For the text-containing cell, return its midpoint in [X, Y] coordinate format. 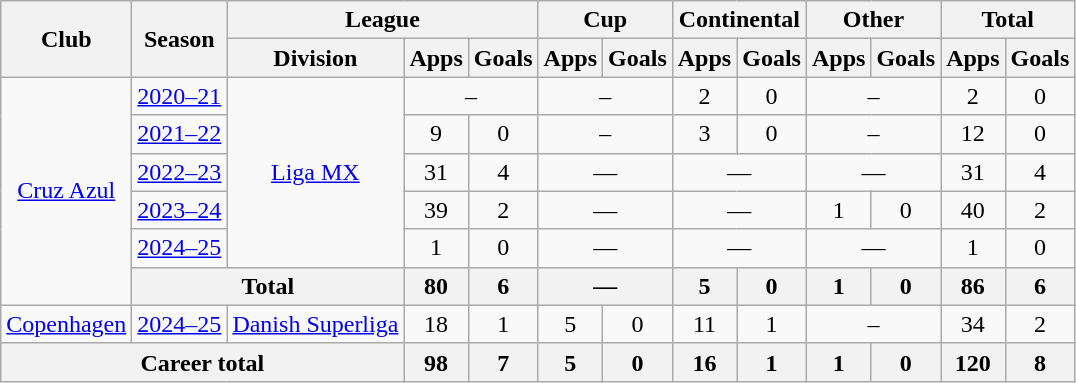
Danish Superliga [316, 324]
16 [704, 362]
Season [180, 39]
Other [873, 20]
2020–21 [180, 96]
7 [503, 362]
Division [316, 58]
40 [973, 210]
34 [973, 324]
Career total [202, 362]
Continental [739, 20]
Copenhagen [66, 324]
Cup [605, 20]
80 [436, 286]
12 [973, 134]
3 [704, 134]
11 [704, 324]
Cruz Azul [66, 191]
8 [1040, 362]
18 [436, 324]
2022–23 [180, 172]
120 [973, 362]
2023–24 [180, 210]
39 [436, 210]
98 [436, 362]
League [382, 20]
9 [436, 134]
Club [66, 39]
2021–22 [180, 134]
Liga MX [316, 172]
86 [973, 286]
